Return the [X, Y] coordinate for the center point of the cell that contains the specified text.  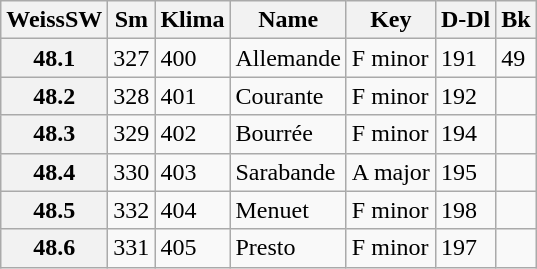
Allemande [288, 58]
Klima [192, 20]
D-Dl [465, 20]
331 [132, 248]
Sarabande [288, 172]
195 [465, 172]
Key [390, 20]
48.5 [54, 210]
48.1 [54, 58]
194 [465, 134]
49 [516, 58]
329 [132, 134]
Bk [516, 20]
Sm [132, 20]
405 [192, 248]
Courante [288, 96]
A major [390, 172]
Bourrée [288, 134]
328 [132, 96]
48.3 [54, 134]
327 [132, 58]
WeissSW [54, 20]
48.2 [54, 96]
Menuet [288, 210]
401 [192, 96]
400 [192, 58]
332 [132, 210]
402 [192, 134]
Name [288, 20]
Presto [288, 248]
198 [465, 210]
48.6 [54, 248]
330 [132, 172]
48.4 [54, 172]
191 [465, 58]
197 [465, 248]
192 [465, 96]
403 [192, 172]
404 [192, 210]
